Extract the (x, y) coordinate from the center of the cell holding the provided text.  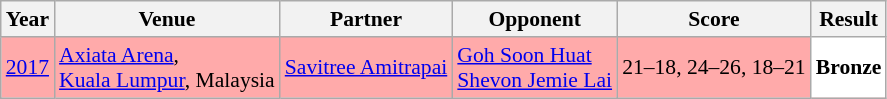
Result (849, 19)
Partner (366, 19)
2017 (28, 68)
Bronze (849, 68)
Score (714, 19)
Savitree Amitrapai (366, 68)
Goh Soon Huat Shevon Jemie Lai (534, 68)
Year (28, 19)
Venue (167, 19)
Axiata Arena,Kuala Lumpur, Malaysia (167, 68)
21–18, 24–26, 18–21 (714, 68)
Opponent (534, 19)
